Identify which cell holds the provided text, then report its (X, Y) central coordinate. 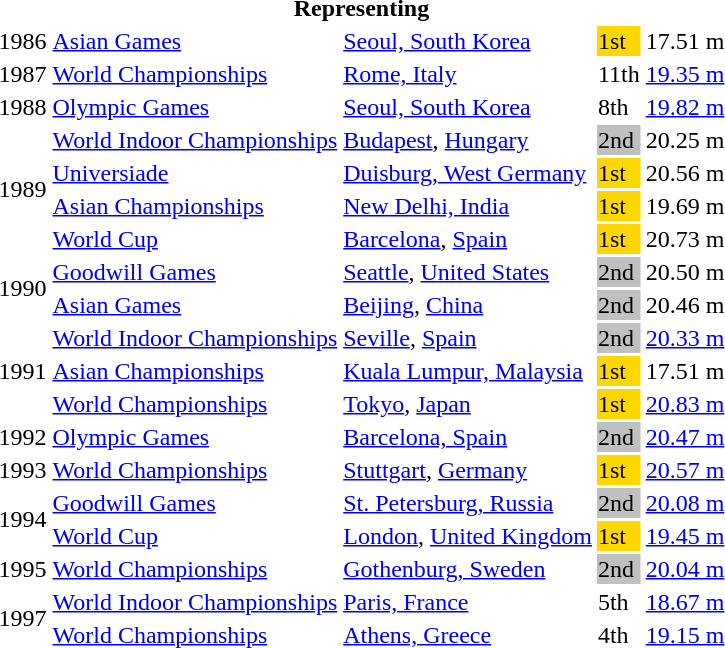
Stuttgart, Germany (468, 470)
Rome, Italy (468, 74)
Universiade (195, 173)
New Delhi, India (468, 206)
St. Petersburg, Russia (468, 503)
5th (618, 602)
Seville, Spain (468, 338)
Duisburg, West Germany (468, 173)
Paris, France (468, 602)
London, United Kingdom (468, 536)
8th (618, 107)
Tokyo, Japan (468, 404)
Beijing, China (468, 305)
Seattle, United States (468, 272)
Gothenburg, Sweden (468, 569)
11th (618, 74)
Budapest, Hungary (468, 140)
Kuala Lumpur, Malaysia (468, 371)
